Locate the cell with the specified text and output its (X, Y) center coordinate. 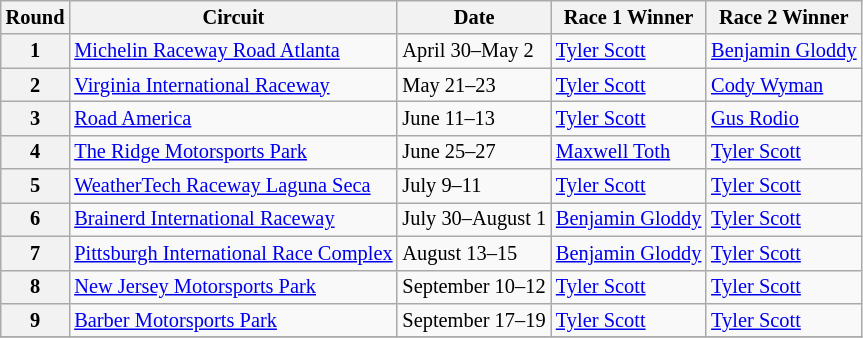
8 (36, 287)
August 13–15 (474, 253)
Circuit (233, 17)
Michelin Raceway Road Atlanta (233, 51)
1 (36, 51)
September 17–19 (474, 320)
September 10–12 (474, 287)
Cody Wyman (784, 85)
Gus Rodio (784, 118)
The Ridge Motorsports Park (233, 152)
WeatherTech Raceway Laguna Seca (233, 186)
Barber Motorsports Park (233, 320)
Road America (233, 118)
5 (36, 186)
Race 1 Winner (628, 17)
Maxwell Toth (628, 152)
April 30–May 2 (474, 51)
Pittsburgh International Race Complex (233, 253)
3 (36, 118)
6 (36, 219)
7 (36, 253)
Date (474, 17)
June 11–13 (474, 118)
Virginia International Raceway (233, 85)
June 25–27 (474, 152)
Race 2 Winner (784, 17)
May 21–23 (474, 85)
July 30–August 1 (474, 219)
Brainerd International Raceway (233, 219)
9 (36, 320)
Round (36, 17)
July 9–11 (474, 186)
4 (36, 152)
2 (36, 85)
New Jersey Motorsports Park (233, 287)
